Return [x, y] of the center of cell containing provided text 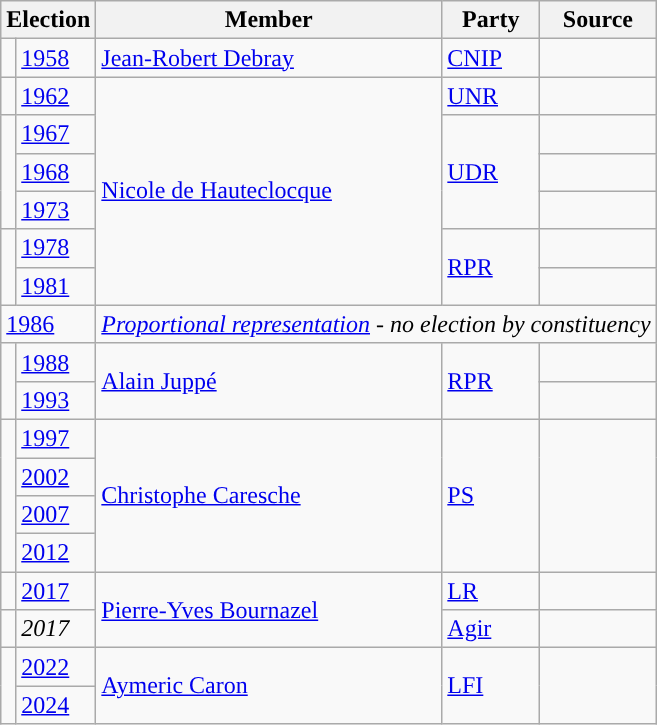
Party [491, 20]
Alain Juppé [269, 381]
UNR [491, 96]
2012 [56, 553]
1986 [48, 324]
Aymeric Caron [269, 686]
Christophe Caresche [269, 495]
1958 [56, 58]
LR [491, 591]
Member [269, 20]
1981 [56, 286]
PS [491, 495]
Election [48, 20]
Agir [491, 629]
1967 [56, 134]
1978 [56, 248]
1993 [56, 400]
UDR [491, 172]
2022 [56, 667]
1988 [56, 362]
Jean-Robert Debray [269, 58]
2007 [56, 515]
CNIP [491, 58]
1997 [56, 438]
LFI [491, 686]
2002 [56, 477]
2024 [56, 705]
1973 [56, 210]
Nicole de Hauteclocque [269, 191]
Pierre-Yves Bournazel [269, 610]
Source [598, 20]
1962 [56, 96]
Proportional representation - no election by constituency [376, 324]
1968 [56, 172]
